Search for the cell housing the specified text and yield its [X, Y] center coordinate. 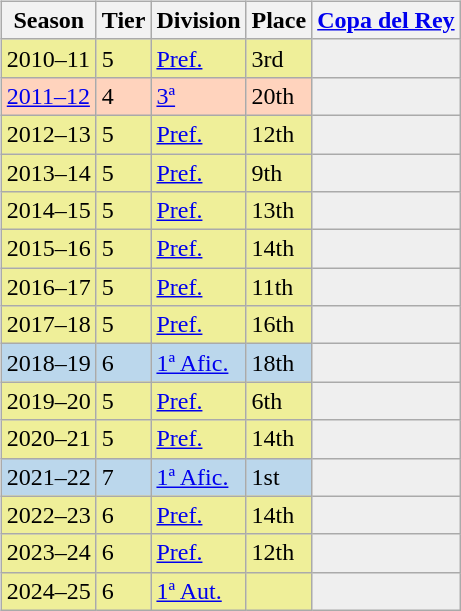
4 [124, 96]
2011–12 [48, 96]
16th [279, 325]
2014–15 [48, 211]
2018–19 [48, 363]
2020–21 [48, 439]
6th [279, 401]
20th [279, 96]
Place [279, 20]
2016–17 [48, 287]
1ª Aut. [198, 591]
2022–23 [48, 515]
13th [279, 211]
3ª [198, 96]
2021–22 [48, 477]
1st [279, 477]
3rd [279, 58]
2012–13 [48, 134]
18th [279, 363]
2013–14 [48, 173]
Division [198, 20]
2010–11 [48, 58]
7 [124, 477]
Copa del Rey [386, 20]
Tier [124, 20]
11th [279, 287]
9th [279, 173]
2024–25 [48, 591]
2019–20 [48, 401]
2023–24 [48, 553]
2017–18 [48, 325]
2015–16 [48, 249]
Season [48, 20]
